Scan for the cell matching the given text and deliver its (X, Y) coordinate at center. 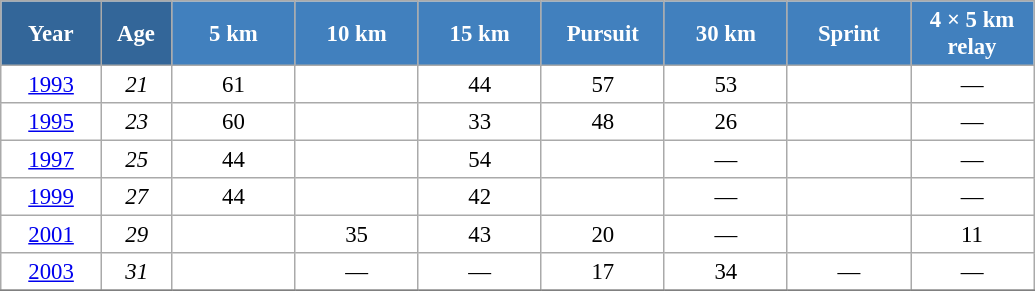
25 (136, 160)
21 (136, 85)
53 (726, 85)
5 km (234, 34)
Year (52, 34)
54 (480, 160)
43 (480, 235)
10 km (356, 34)
4 × 5 km relay (972, 34)
35 (356, 235)
Age (136, 34)
Sprint (848, 34)
33 (480, 122)
29 (136, 235)
1995 (52, 122)
11 (972, 235)
26 (726, 122)
1999 (52, 197)
61 (234, 85)
57 (602, 85)
48 (602, 122)
2001 (52, 235)
Pursuit (602, 34)
20 (602, 235)
60 (234, 122)
42 (480, 197)
15 km (480, 34)
1997 (52, 160)
23 (136, 122)
1993 (52, 85)
30 km (726, 34)
27 (136, 197)
